Output the [X, Y] coordinate of the center of the cell containing the given text.  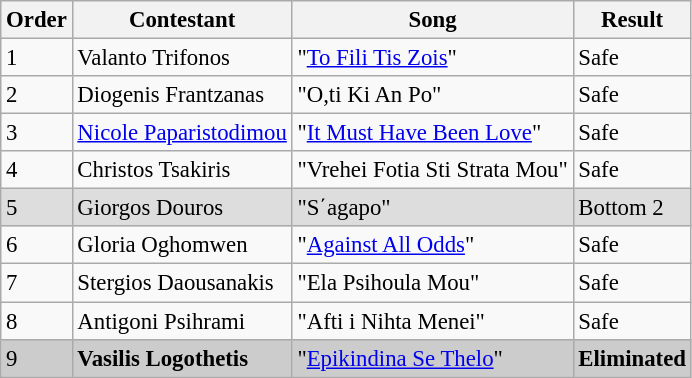
"S΄agapo" [432, 208]
3 [36, 133]
Contestant [182, 20]
4 [36, 170]
Result [632, 20]
Order [36, 20]
"Against All Odds" [432, 245]
8 [36, 321]
5 [36, 208]
Antigoni Psihrami [182, 321]
Diogenis Frantzanas [182, 95]
"Epikindina Se Thelo" [432, 358]
9 [36, 358]
2 [36, 95]
6 [36, 245]
Song [432, 20]
Vasilis Logothetis [182, 358]
1 [36, 58]
Bottom 2 [632, 208]
Giorgos Douros [182, 208]
Stergios Daousanakis [182, 283]
Eliminated [632, 358]
"To Fili Tis Zois" [432, 58]
Nicole Paparistodimou [182, 133]
7 [36, 283]
"It Must Have Been Love" [432, 133]
"Afti i Nihta Menei" [432, 321]
"Vrehei Fotia Sti Strata Mou" [432, 170]
Christos Tsakiris [182, 170]
"O,ti Ki An Po" [432, 95]
Gloria Oghomwen [182, 245]
"Ela Psihoula Mou" [432, 283]
Valanto Trifonos [182, 58]
